Return (x, y) of the center of cell containing provided text 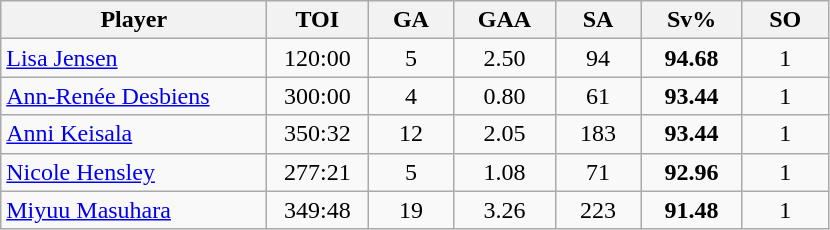
350:32 (318, 134)
19 (411, 210)
92.96 (692, 172)
SO (785, 20)
Lisa Jensen (134, 58)
Nicole Hensley (134, 172)
94.68 (692, 58)
2.05 (504, 134)
300:00 (318, 96)
277:21 (318, 172)
349:48 (318, 210)
71 (598, 172)
1.08 (504, 172)
12 (411, 134)
91.48 (692, 210)
183 (598, 134)
Player (134, 20)
223 (598, 210)
GA (411, 20)
61 (598, 96)
3.26 (504, 210)
SA (598, 20)
120:00 (318, 58)
0.80 (504, 96)
Ann-Renée Desbiens (134, 96)
4 (411, 96)
2.50 (504, 58)
Anni Keisala (134, 134)
94 (598, 58)
Sv% (692, 20)
TOI (318, 20)
Miyuu Masuhara (134, 210)
GAA (504, 20)
